From the cell containing the given text, extract its center point as (X, Y) coordinate. 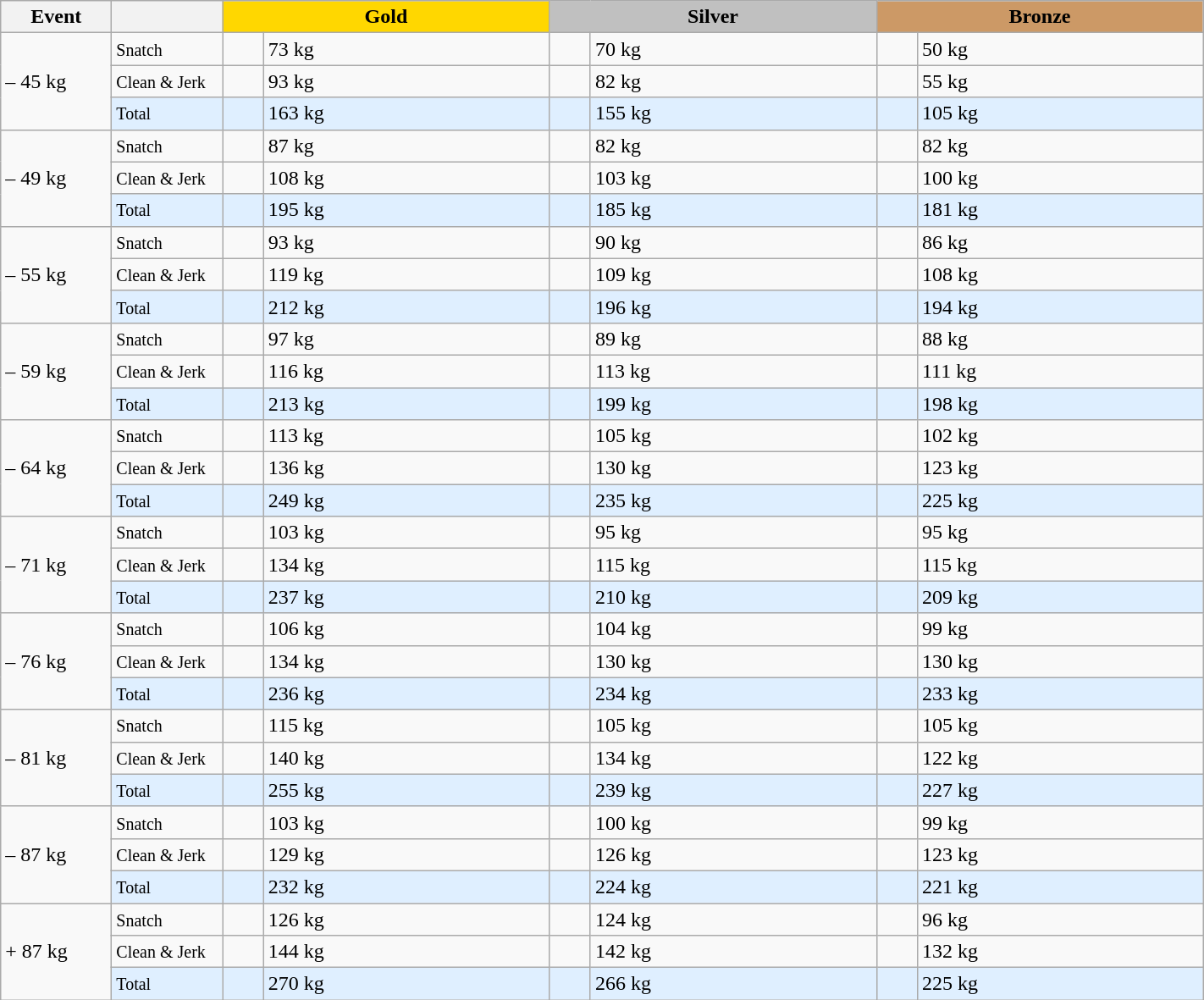
140 kg (406, 758)
119 kg (406, 274)
Event (56, 17)
129 kg (406, 854)
– 76 kg (56, 661)
+ 87 kg (56, 951)
96 kg (1060, 919)
– 55 kg (56, 274)
221 kg (1060, 887)
236 kg (406, 693)
181 kg (1060, 210)
209 kg (1060, 597)
249 kg (406, 500)
163 kg (406, 113)
195 kg (406, 210)
Gold (386, 17)
111 kg (1060, 371)
70 kg (733, 49)
270 kg (406, 984)
224 kg (733, 887)
198 kg (1060, 404)
144 kg (406, 952)
106 kg (406, 629)
97 kg (406, 339)
227 kg (1060, 790)
210 kg (733, 597)
235 kg (733, 500)
109 kg (733, 274)
– 81 kg (56, 758)
86 kg (1060, 242)
Silver (713, 17)
– 64 kg (56, 468)
116 kg (406, 371)
– 49 kg (56, 178)
104 kg (733, 629)
124 kg (733, 919)
55 kg (1060, 81)
50 kg (1060, 49)
212 kg (406, 307)
155 kg (733, 113)
239 kg (733, 790)
136 kg (406, 468)
Bronze (1040, 17)
237 kg (406, 597)
– 71 kg (56, 565)
89 kg (733, 339)
122 kg (1060, 758)
– 45 kg (56, 81)
196 kg (733, 307)
88 kg (1060, 339)
90 kg (733, 242)
– 87 kg (56, 854)
255 kg (406, 790)
232 kg (406, 887)
234 kg (733, 693)
73 kg (406, 49)
199 kg (733, 404)
– 59 kg (56, 371)
233 kg (1060, 693)
102 kg (1060, 436)
132 kg (1060, 952)
185 kg (733, 210)
142 kg (733, 952)
194 kg (1060, 307)
213 kg (406, 404)
87 kg (406, 146)
266 kg (733, 984)
